Return [x, y] of the center of cell containing provided text 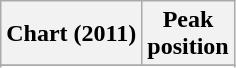
Peakposition [188, 34]
Chart (2011) [72, 34]
